For the text-containing cell, return its midpoint in (X, Y) coordinate format. 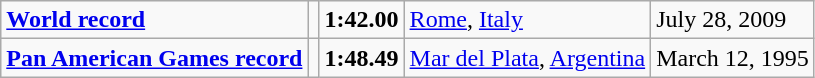
1:48.49 (362, 58)
March 12, 1995 (733, 58)
Mar del Plata, Argentina (528, 58)
1:42.00 (362, 20)
Rome, Italy (528, 20)
Pan American Games record (154, 58)
July 28, 2009 (733, 20)
World record (154, 20)
